Detect which cell encompasses the target text, then output its [X, Y] center coordinate. 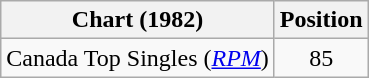
Canada Top Singles (RPM) [138, 58]
Chart (1982) [138, 20]
85 [321, 58]
Position [321, 20]
